Output the [X, Y] coordinate of the center of the cell containing the given text.  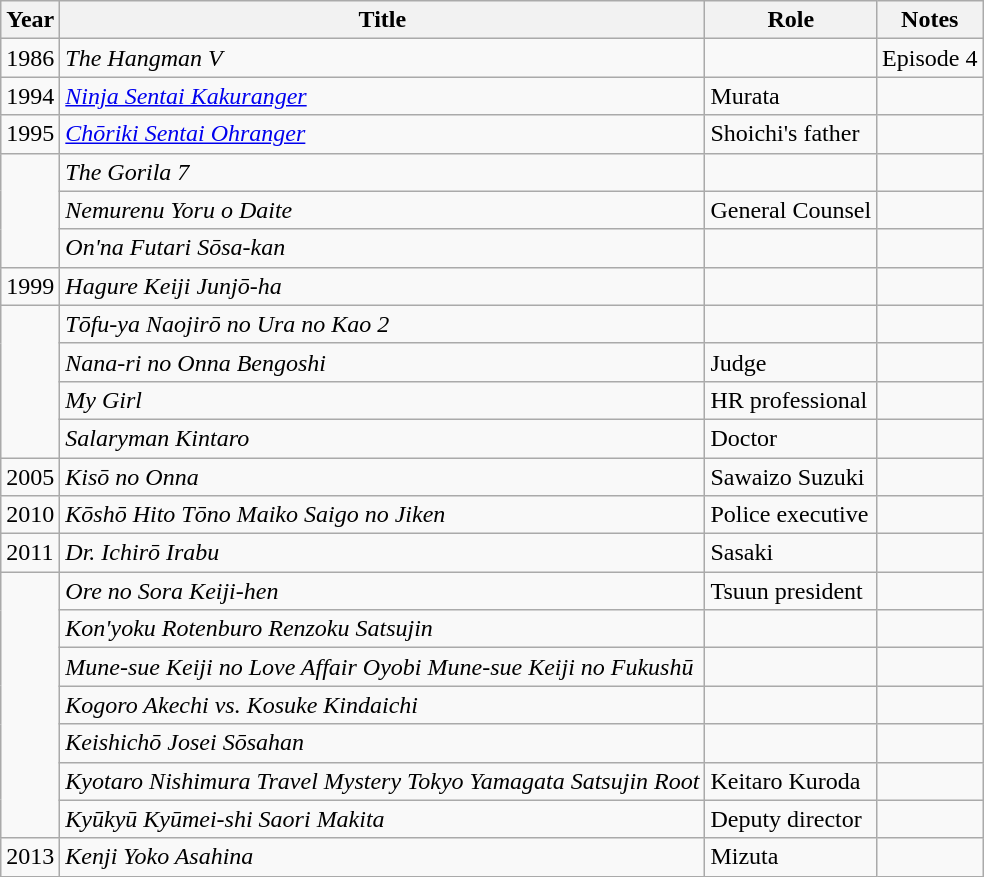
General Counsel [791, 210]
The Hangman V [382, 58]
1986 [30, 58]
2005 [30, 477]
Dr. Ichirō Irabu [382, 553]
Kenji Yoko Asahina [382, 857]
Judge [791, 362]
Kyotaro Nishimura Travel Mystery Tokyo Yamagata Satsujin Root [382, 781]
1994 [30, 96]
Chōriki Sentai Ohranger [382, 134]
Episode 4 [930, 58]
My Girl [382, 400]
On'na Futari Sōsa-kan [382, 248]
Murata [791, 96]
Mizuta [791, 857]
Hagure Keiji Junjō-ha [382, 286]
Ore no Sora Keiji-hen [382, 591]
Keitaro Kuroda [791, 781]
Kisō no Onna [382, 477]
Sasaki [791, 553]
Year [30, 20]
1999 [30, 286]
Doctor [791, 438]
Kon'yoku Rotenburo Renzoku Satsujin [382, 629]
Tōfu-ya Naojirō no Ura no Kao 2 [382, 324]
Shoichi's father [791, 134]
Notes [930, 20]
Tsuun president [791, 591]
Kōshō Hito Tōno Maiko Saigo no Jiken [382, 515]
The Gorila 7 [382, 172]
Salaryman Kintaro [382, 438]
Nemurenu Yoru o Daite [382, 210]
Deputy director [791, 819]
Sawaizo Suzuki [791, 477]
Ninja Sentai Kakuranger [382, 96]
1995 [30, 134]
Mune-sue Keiji no Love Affair Oyobi Mune-sue Keiji no Fukushū [382, 667]
Keishichō Josei Sōsahan [382, 743]
2010 [30, 515]
Title [382, 20]
Police executive [791, 515]
Role [791, 20]
HR professional [791, 400]
2011 [30, 553]
Kyūkyū Kyūmei-shi Saori Makita [382, 819]
Kogoro Akechi vs. Kosuke Kindaichi [382, 705]
Nana-ri no Onna Bengoshi [382, 362]
2013 [30, 857]
